Identify which cell holds the provided text, then report its (X, Y) central coordinate. 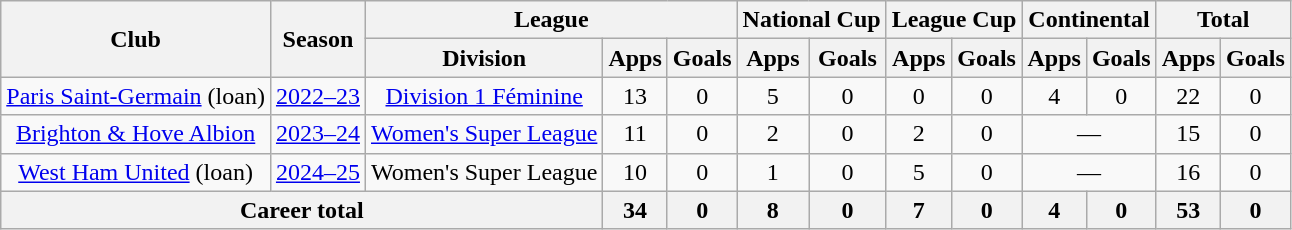
Division 1 Féminine (484, 96)
Division (484, 58)
13 (635, 96)
11 (635, 134)
Brighton & Hove Albion (136, 134)
West Ham United (loan) (136, 172)
7 (918, 210)
22 (1188, 96)
League Cup (954, 20)
Club (136, 39)
2022–23 (318, 96)
Continental (1089, 20)
Total (1223, 20)
Season (318, 39)
1 (773, 172)
16 (1188, 172)
8 (773, 210)
34 (635, 210)
National Cup (812, 20)
League (551, 20)
2023–24 (318, 134)
2024–25 (318, 172)
15 (1188, 134)
53 (1188, 210)
Career total (302, 210)
Paris Saint-Germain (loan) (136, 96)
10 (635, 172)
